Determine the [x, y] coordinate at the center of the cell enclosing the given text.  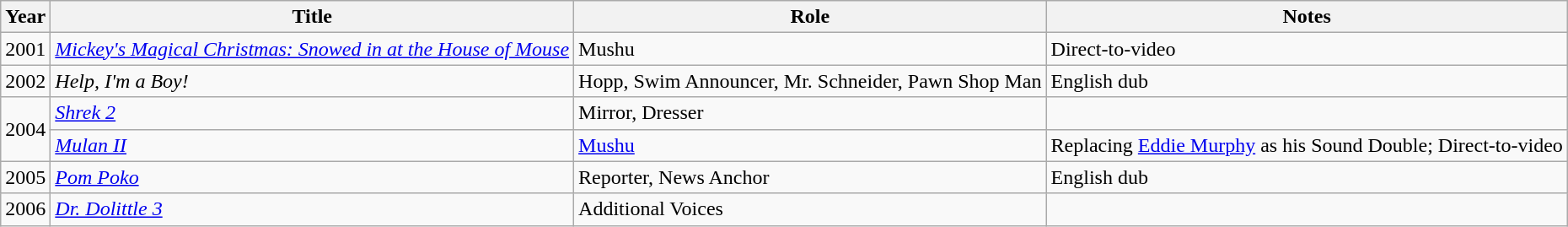
2001 [25, 49]
Mulan II [312, 145]
Additional Voices [810, 209]
Dr. Dolittle 3 [312, 209]
2002 [25, 81]
Mirror, Dresser [810, 113]
Hopp, Swim Announcer, Mr. Schneider, Pawn Shop Man [810, 81]
Mickey's Magical Christmas: Snowed in at the House of Mouse [312, 49]
Reporter, News Anchor [810, 177]
2005 [25, 177]
Shrek 2 [312, 113]
Year [25, 17]
2006 [25, 209]
Title [312, 17]
Pom Poko [312, 177]
2004 [25, 129]
Role [810, 17]
Notes [1307, 17]
Help, I'm a Boy! [312, 81]
Direct-to-video [1307, 49]
Replacing Eddie Murphy as his Sound Double; Direct-to-video [1307, 145]
